Search for the cell housing the specified text and yield its [X, Y] center coordinate. 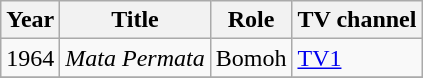
Bomoh [251, 58]
TV1 [357, 58]
Year [30, 20]
TV channel [357, 20]
Role [251, 20]
Mata Permata [135, 58]
Title [135, 20]
1964 [30, 58]
